Output the (x, y) coordinate of the center of the cell containing the given text.  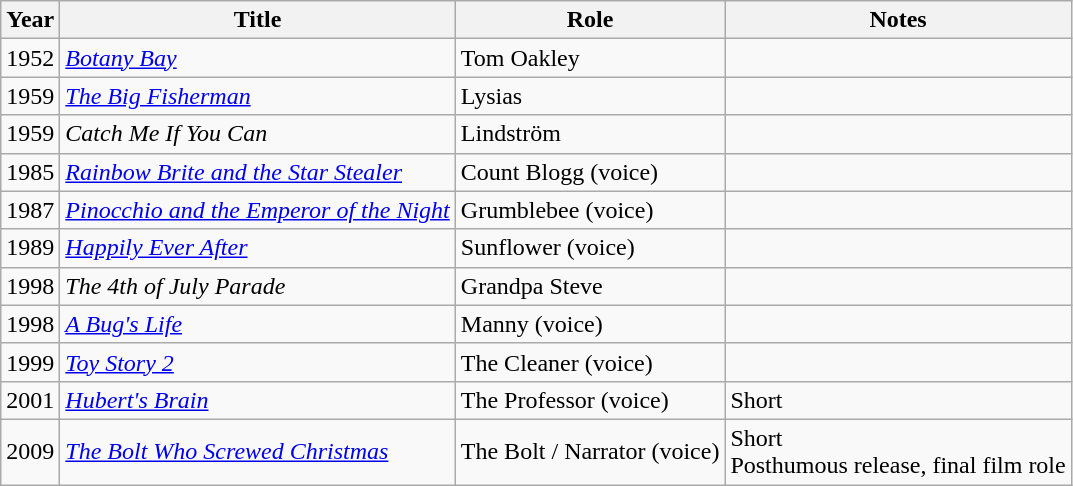
Sunflower (voice) (590, 248)
Tom Oakley (590, 58)
1987 (30, 210)
The 4th of July Parade (258, 286)
Hubert's Brain (258, 400)
Role (590, 20)
Grumblebee (voice) (590, 210)
The Bolt Who Screwed Christmas (258, 452)
ShortPosthumous release, final film role (898, 452)
1952 (30, 58)
A Bug's Life (258, 324)
Lysias (590, 96)
1999 (30, 362)
Happily Ever After (258, 248)
Lindström (590, 134)
Manny (voice) (590, 324)
Year (30, 20)
Short (898, 400)
The Cleaner (voice) (590, 362)
Catch Me If You Can (258, 134)
Grandpa Steve (590, 286)
Botany Bay (258, 58)
Toy Story 2 (258, 362)
The Big Fisherman (258, 96)
1989 (30, 248)
Rainbow Brite and the Star Stealer (258, 172)
Count Blogg (voice) (590, 172)
Notes (898, 20)
Pinocchio and the Emperor of the Night (258, 210)
2001 (30, 400)
Title (258, 20)
2009 (30, 452)
The Bolt / Narrator (voice) (590, 452)
The Professor (voice) (590, 400)
1985 (30, 172)
